Extract the [X, Y] coordinate from the center of the cell holding the provided text.  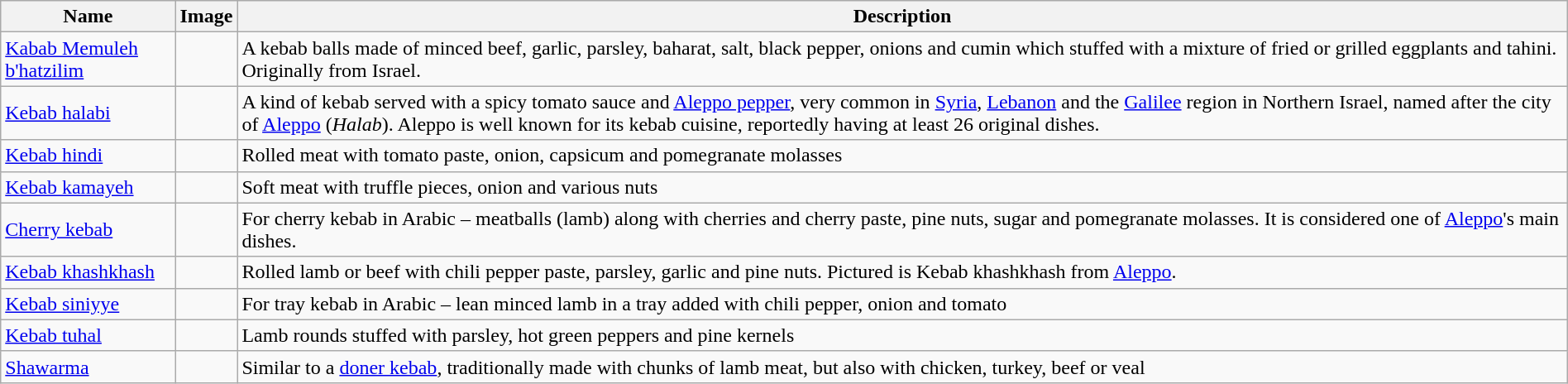
Similar to a doner kebab, traditionally made with chunks of lamb meat, but also with chicken, turkey, beef or veal [902, 367]
Description [902, 17]
Soft meat with truffle pieces, onion and various nuts [902, 187]
Kebab tuhal [88, 335]
Kebab khashkhash [88, 272]
Cherry kebab [88, 230]
For tray kebab in Arabic – lean minced lamb in a tray added with chili pepper, onion and tomato [902, 304]
Kebab kamayeh [88, 187]
Name [88, 17]
Lamb rounds stuffed with parsley, hot green peppers and pine kernels [902, 335]
Image [207, 17]
Rolled lamb or beef with chili pepper paste, parsley, garlic and pine nuts. Pictured is Kebab khashkhash from Aleppo. [902, 272]
Kebab hindi [88, 156]
Kebab halabi [88, 113]
Kebab siniyye [88, 304]
Rolled meat with tomato paste, onion, capsicum and pomegranate molasses [902, 156]
Shawarma [88, 367]
Kabab Memuleh b'hatzilim [88, 60]
